Detect which cell encompasses the target text, then output its [X, Y] center coordinate. 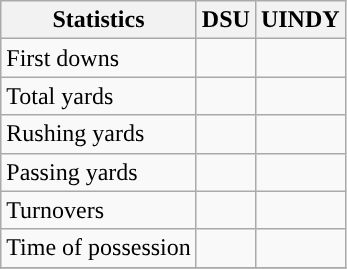
DSU [226, 20]
Time of possession [99, 248]
UINDY [300, 20]
First downs [99, 58]
Statistics [99, 20]
Total yards [99, 96]
Turnovers [99, 210]
Rushing yards [99, 134]
Passing yards [99, 172]
